Return the [x, y] coordinate for the center point of the cell that contains the specified text.  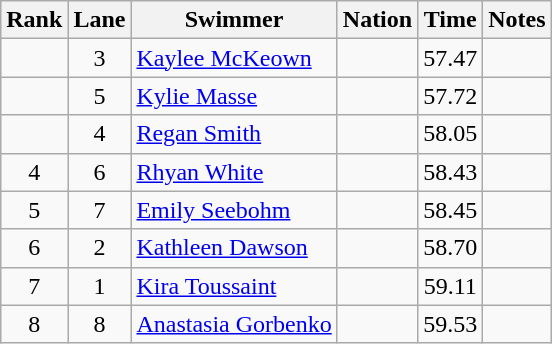
58.70 [450, 248]
57.47 [450, 58]
59.53 [450, 324]
Emily Seebohm [234, 210]
Kylie Masse [234, 96]
1 [100, 286]
59.11 [450, 286]
58.45 [450, 210]
58.05 [450, 134]
Lane [100, 20]
Anastasia Gorbenko [234, 324]
57.72 [450, 96]
Swimmer [234, 20]
Rank [34, 20]
Kaylee McKeown [234, 58]
Time [450, 20]
Nation [377, 20]
Regan Smith [234, 134]
Rhyan White [234, 172]
2 [100, 248]
3 [100, 58]
Notes [517, 20]
Kathleen Dawson [234, 248]
Kira Toussaint [234, 286]
58.43 [450, 172]
